Capture the cell that displays the provided text and extract its [X, Y] central coordinate. 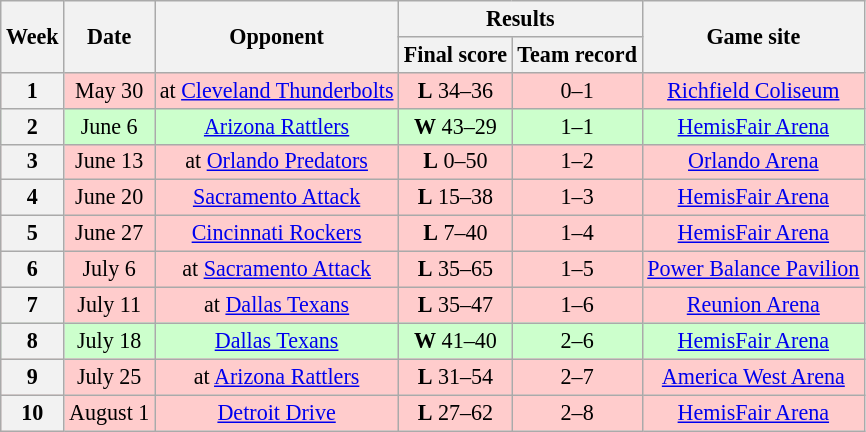
June 13 [110, 162]
Cincinnati Rockers [276, 233]
Reunion Arena [753, 305]
Orlando Arena [753, 162]
2–6 [577, 341]
June 27 [110, 233]
W 41–40 [456, 341]
7 [32, 305]
L 15–38 [456, 198]
1–5 [577, 269]
2–7 [577, 377]
June 6 [110, 126]
July 18 [110, 341]
August 1 [110, 412]
L 7–40 [456, 233]
3 [32, 162]
July 6 [110, 269]
1–2 [577, 162]
1–4 [577, 233]
W 43–29 [456, 126]
1 [32, 90]
Final score [456, 54]
1–3 [577, 198]
Team record [577, 54]
Opponent [276, 36]
Results [520, 18]
May 30 [110, 90]
Dallas Texans [276, 341]
Week [32, 36]
July 11 [110, 305]
Detroit Drive [276, 412]
July 25 [110, 377]
Richfield Coliseum [753, 90]
at Cleveland Thunderbolts [276, 90]
9 [32, 377]
Game site [753, 36]
at Orlando Predators [276, 162]
2 [32, 126]
8 [32, 341]
L 35–47 [456, 305]
1–6 [577, 305]
Arizona Rattlers [276, 126]
L 31–54 [456, 377]
June 20 [110, 198]
10 [32, 412]
Power Balance Pavilion [753, 269]
1–1 [577, 126]
L 27–62 [456, 412]
America West Arena [753, 377]
4 [32, 198]
L 34–36 [456, 90]
L 0–50 [456, 162]
2–8 [577, 412]
Date [110, 36]
at Arizona Rattlers [276, 377]
0–1 [577, 90]
6 [32, 269]
at Dallas Texans [276, 305]
at Sacramento Attack [276, 269]
5 [32, 233]
L 35–65 [456, 269]
Sacramento Attack [276, 198]
